Find where the given text appears and provide that cell's center as (X, Y) coordinate. 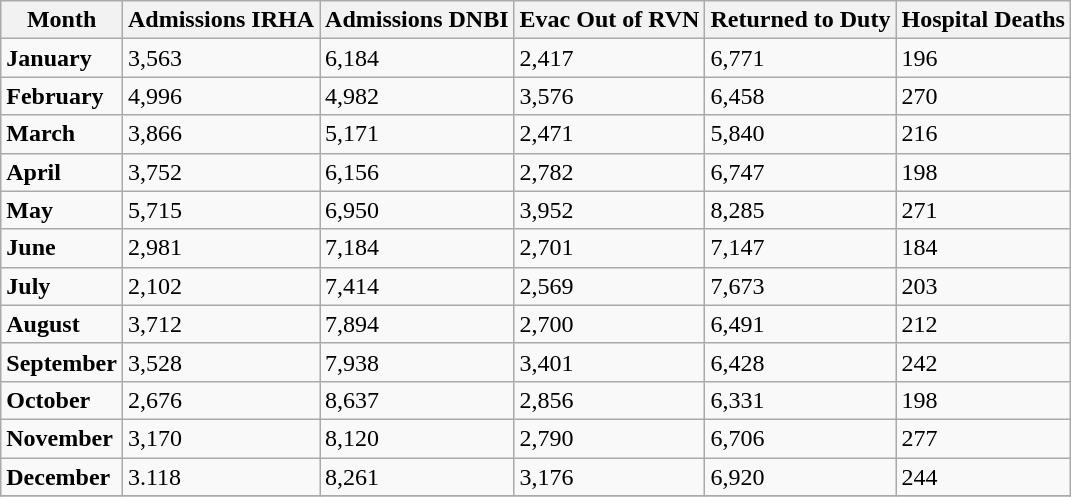
July (62, 286)
Evac Out of RVN (610, 20)
August (62, 324)
2,701 (610, 248)
2,700 (610, 324)
Month (62, 20)
3,170 (220, 438)
6,747 (800, 172)
February (62, 96)
6,920 (800, 477)
212 (983, 324)
2,981 (220, 248)
2,102 (220, 286)
7,147 (800, 248)
January (62, 58)
May (62, 210)
6,184 (417, 58)
184 (983, 248)
6,771 (800, 58)
3,866 (220, 134)
2,676 (220, 400)
September (62, 362)
216 (983, 134)
8,120 (417, 438)
203 (983, 286)
3,401 (610, 362)
3,528 (220, 362)
6,156 (417, 172)
4,996 (220, 96)
December (62, 477)
3,712 (220, 324)
Returned to Duty (800, 20)
3,576 (610, 96)
2,782 (610, 172)
April (62, 172)
Hospital Deaths (983, 20)
3.118 (220, 477)
3,752 (220, 172)
2,417 (610, 58)
2,790 (610, 438)
2,471 (610, 134)
6,706 (800, 438)
244 (983, 477)
8,637 (417, 400)
October (62, 400)
8,285 (800, 210)
5,840 (800, 134)
6,331 (800, 400)
3,563 (220, 58)
June (62, 248)
8,261 (417, 477)
6,950 (417, 210)
Admissions IRHA (220, 20)
5,171 (417, 134)
Admissions DNBI (417, 20)
3,176 (610, 477)
4,982 (417, 96)
2,569 (610, 286)
242 (983, 362)
3,952 (610, 210)
2,856 (610, 400)
6,491 (800, 324)
277 (983, 438)
7,673 (800, 286)
7,938 (417, 362)
271 (983, 210)
270 (983, 96)
7,894 (417, 324)
March (62, 134)
November (62, 438)
7,184 (417, 248)
6,428 (800, 362)
7,414 (417, 286)
5,715 (220, 210)
196 (983, 58)
6,458 (800, 96)
